Identify which cell holds the provided text, then report its (X, Y) central coordinate. 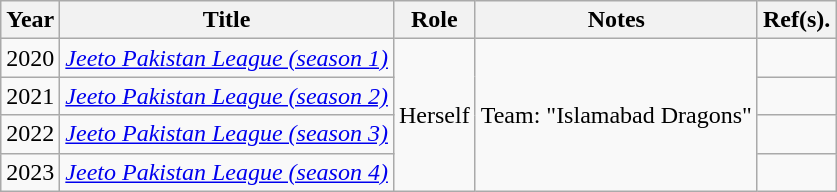
Role (434, 20)
2021 (30, 96)
2023 (30, 172)
Jeeto Pakistan League (season 2) (227, 96)
Team: "Islamabad Dragons" (616, 115)
2020 (30, 58)
Jeeto Pakistan League (season 3) (227, 134)
Jeeto Pakistan League (season 4) (227, 172)
Jeeto Pakistan League (season 1) (227, 58)
Title (227, 20)
Year (30, 20)
Herself (434, 115)
2022 (30, 134)
Ref(s). (796, 20)
Notes (616, 20)
